Locate the cell with the specified text and output its [X, Y] center coordinate. 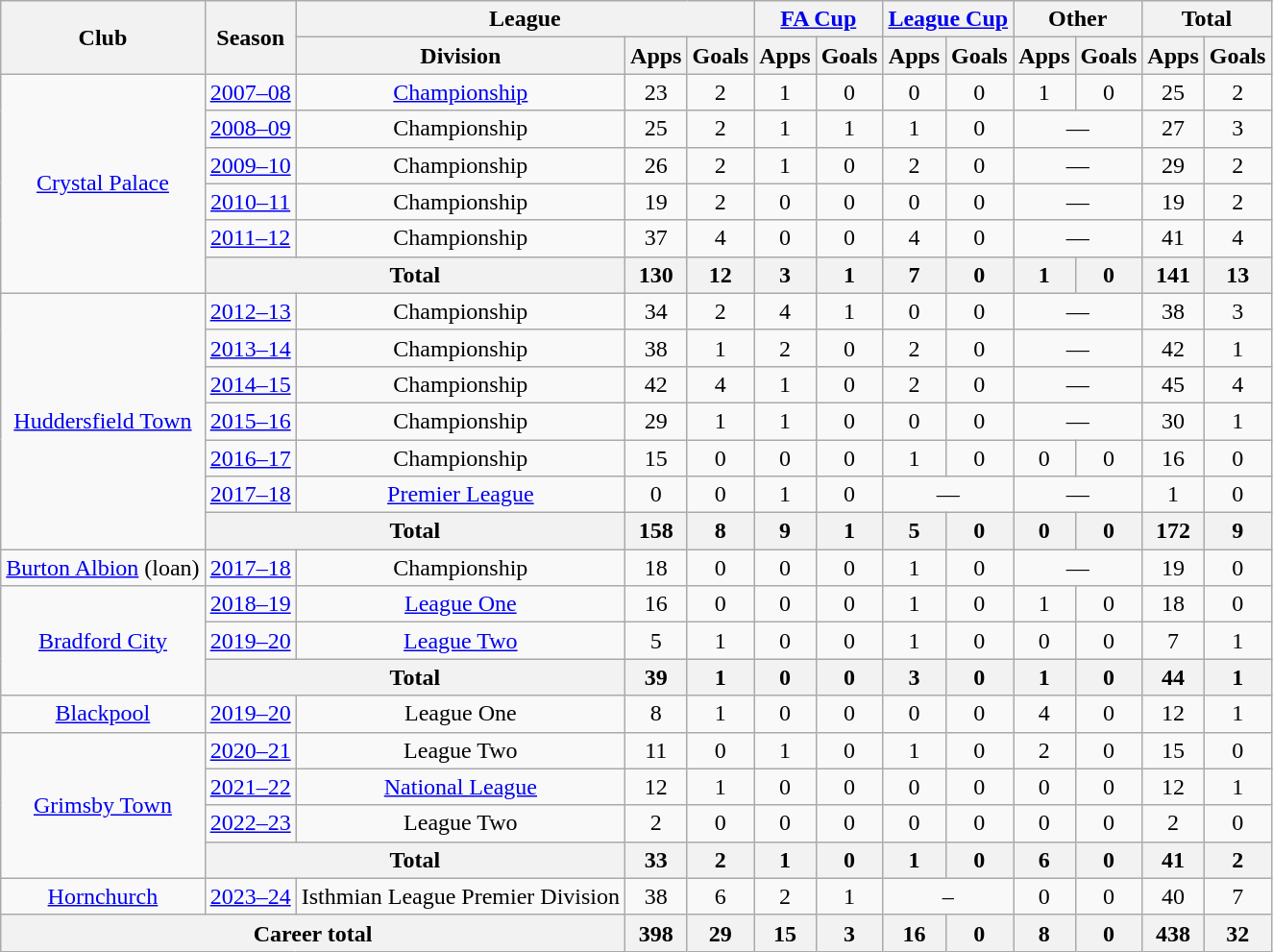
Career total [313, 933]
Bradford City [103, 641]
2010–11 [250, 202]
2016–17 [250, 458]
Grimsby Town [103, 805]
438 [1173, 933]
11 [656, 750]
2008–09 [250, 129]
32 [1237, 933]
158 [656, 531]
2014–15 [250, 384]
2023–24 [250, 896]
Crystal Palace [103, 183]
37 [656, 238]
2022–23 [250, 823]
– [948, 896]
172 [1173, 531]
2012–13 [250, 311]
30 [1173, 421]
Isthmian League Premier Division [460, 896]
Huddersfield Town [103, 421]
Burton Albion (loan) [103, 568]
2020–21 [250, 750]
Club [103, 37]
33 [656, 860]
2018–19 [250, 604]
FA Cup [819, 19]
2009–10 [250, 165]
Other [1078, 19]
National League [460, 787]
2011–12 [250, 238]
44 [1173, 677]
Hornchurch [103, 896]
League Cup [948, 19]
40 [1173, 896]
26 [656, 165]
Blackpool [103, 714]
39 [656, 677]
398 [656, 933]
45 [1173, 384]
130 [656, 275]
League [525, 19]
34 [656, 311]
Division [460, 56]
Premier League [460, 495]
23 [656, 92]
Season [250, 37]
2007–08 [250, 92]
2021–22 [250, 787]
2013–14 [250, 348]
27 [1173, 129]
141 [1173, 275]
13 [1237, 275]
2015–16 [250, 421]
